Find where the given text appears and provide that cell's center as (x, y) coordinate. 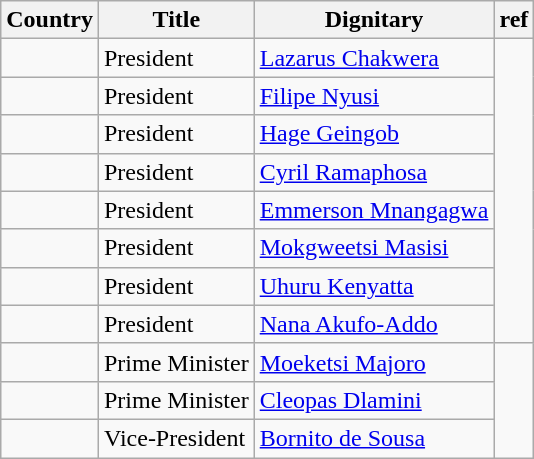
Mokgweetsi Masisi (374, 248)
Cyril Ramaphosa (374, 172)
Emmerson Mnangagwa (374, 210)
Uhuru Kenyatta (374, 286)
Vice-President (176, 438)
Bornito de Sousa (374, 438)
Hage Geingob (374, 134)
Nana Akufo-Addo (374, 324)
Dignitary (374, 20)
Moeketsi Majoro (374, 362)
Filipe Nyusi (374, 96)
Title (176, 20)
Cleopas Dlamini (374, 400)
Lazarus Chakwera (374, 58)
Country (50, 20)
ref (514, 20)
